Determine the (x, y) coordinate at the center of the cell enclosing the given text.  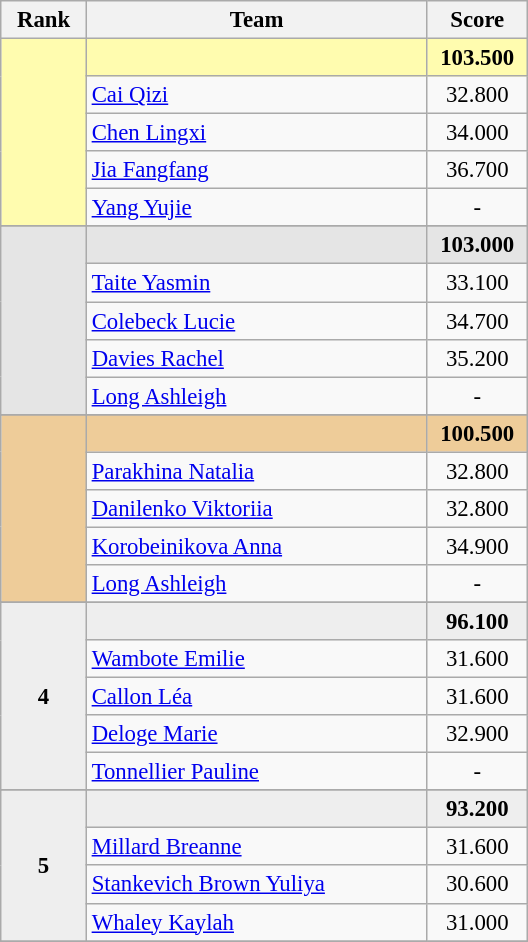
Davies Rachel (256, 358)
100.500 (478, 433)
33.100 (478, 283)
93.200 (478, 809)
Team (256, 20)
34.700 (478, 321)
36.700 (478, 170)
35.200 (478, 358)
Millard Breanne (256, 847)
Colebeck Lucie (256, 321)
Tonnellier Pauline (256, 772)
Chen Lingxi (256, 133)
Jia Fangfang (256, 170)
Callon Léa (256, 697)
Rank (44, 20)
5 (44, 865)
Yang Yujie (256, 208)
30.600 (478, 885)
Taite Yasmin (256, 283)
96.100 (478, 621)
Deloge Marie (256, 734)
103.000 (478, 245)
Korobeinikova Anna (256, 546)
34.000 (478, 133)
4 (44, 696)
34.900 (478, 546)
Parakhina Natalia (256, 471)
Danilenko Viktoriia (256, 509)
Stankevich Brown Yuliya (256, 885)
32.900 (478, 734)
Cai Qizi (256, 95)
103.500 (478, 58)
31.000 (478, 922)
Wambote Emilie (256, 659)
Score (478, 20)
Whaley Kaylah (256, 922)
